Provide the [X, Y] coordinate of the cell's center where the given text is located.  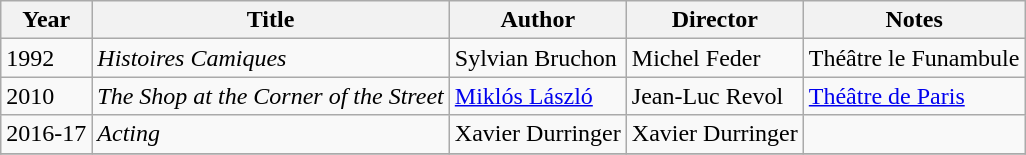
Author [538, 20]
Histoires Camiques [270, 58]
Michel Feder [714, 58]
Miklós László [538, 96]
2010 [46, 96]
Notes [914, 20]
Director [714, 20]
Acting [270, 134]
1992 [46, 58]
Théâtre le Funambule [914, 58]
Sylvian Bruchon [538, 58]
Jean-Luc Revol [714, 96]
Title [270, 20]
The Shop at the Corner of the Street [270, 96]
Théâtre de Paris [914, 96]
Year [46, 20]
2016-17 [46, 134]
